Output the [X, Y] coordinate of the center of the cell containing the given text.  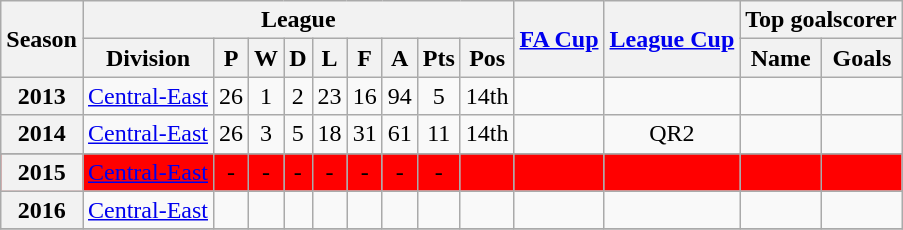
QR2 [672, 134]
23 [330, 96]
Top goalscorer [821, 20]
A [400, 58]
D [298, 58]
Division [148, 58]
L [330, 58]
2013 [42, 96]
18 [330, 134]
31 [364, 134]
League [298, 20]
League Cup [672, 39]
Goals [862, 58]
Name [781, 58]
3 [266, 134]
F [364, 58]
61 [400, 134]
Pts [438, 58]
2014 [42, 134]
94 [400, 96]
11 [438, 134]
2016 [42, 210]
2015 [42, 172]
W [266, 58]
P [232, 58]
16 [364, 96]
2 [298, 96]
Pos [487, 58]
Season [42, 39]
1 [266, 96]
FA Cup [559, 39]
